From the cell containing the given text, extract its center point as (X, Y) coordinate. 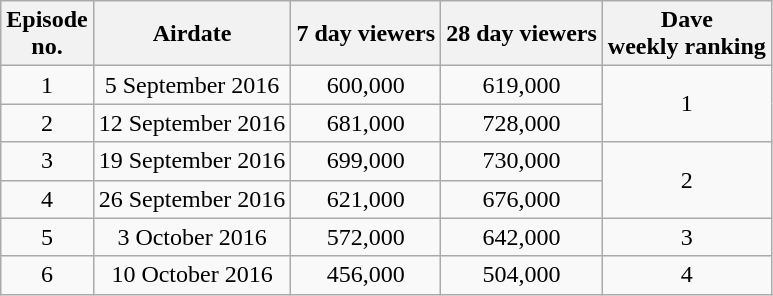
572,000 (366, 237)
Daveweekly ranking (686, 34)
12 September 2016 (192, 123)
6 (47, 275)
5 September 2016 (192, 85)
621,000 (366, 199)
5 (47, 237)
19 September 2016 (192, 161)
504,000 (522, 275)
28 day viewers (522, 34)
Airdate (192, 34)
600,000 (366, 85)
7 day viewers (366, 34)
456,000 (366, 275)
676,000 (522, 199)
681,000 (366, 123)
642,000 (522, 237)
728,000 (522, 123)
10 October 2016 (192, 275)
730,000 (522, 161)
619,000 (522, 85)
3 October 2016 (192, 237)
26 September 2016 (192, 199)
Episodeno. (47, 34)
699,000 (366, 161)
